Scan for the cell matching the given text and deliver its (X, Y) coordinate at center. 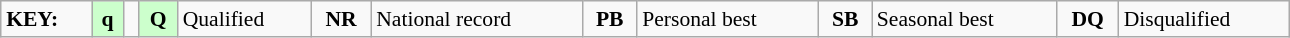
DQ (1088, 19)
Disqualified (1204, 19)
Q (158, 19)
NR (341, 19)
National record (476, 19)
q (108, 19)
Personal best (728, 19)
KEY: (46, 19)
Qualified (244, 19)
PB (610, 19)
SB (846, 19)
Seasonal best (964, 19)
